Capture the cell that displays the provided text and extract its (x, y) central coordinate. 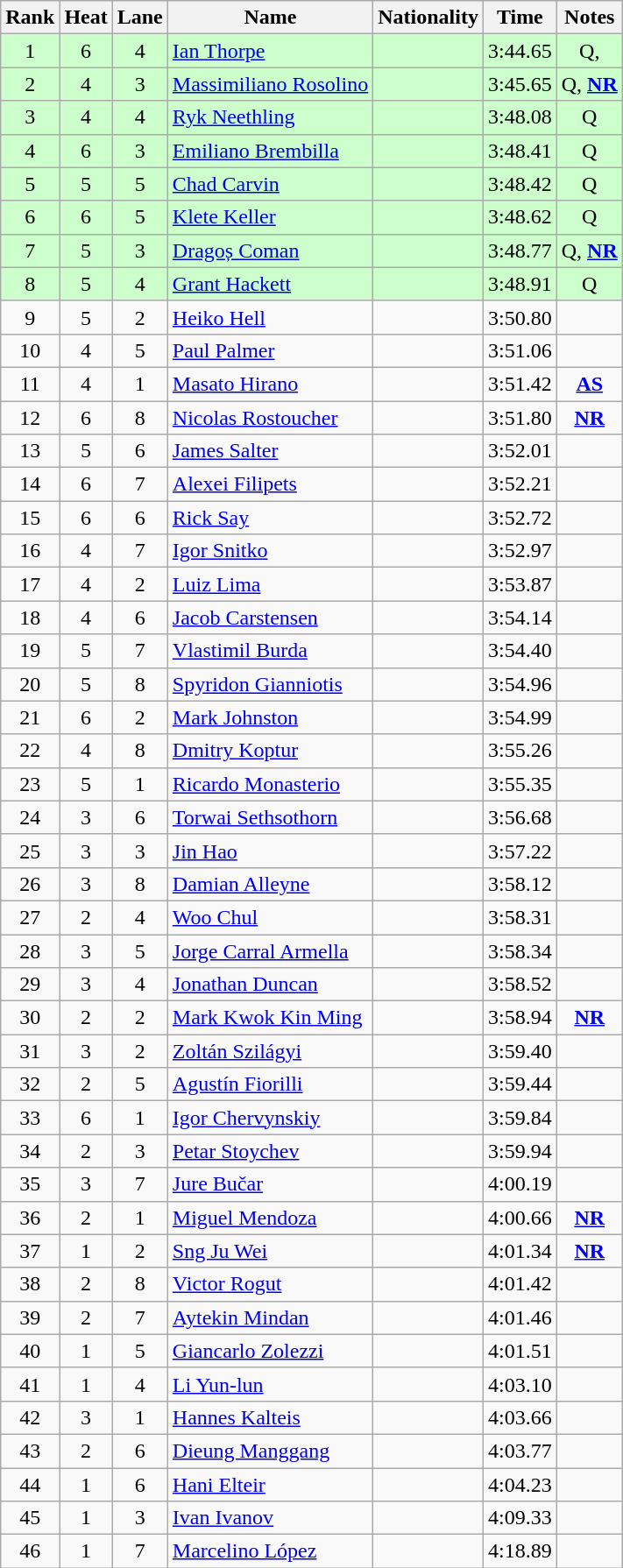
4:00.66 (520, 1218)
3:59.44 (520, 1084)
3:55.26 (520, 751)
Lane (140, 18)
4:03.66 (520, 1417)
3:50.80 (520, 317)
28 (30, 950)
Hannes Kalteis (270, 1417)
Dmitry Koptur (270, 751)
4:01.42 (520, 1284)
3:52.72 (520, 518)
3:56.68 (520, 817)
3:48.41 (520, 151)
3:53.87 (520, 584)
14 (30, 484)
3:58.31 (520, 917)
29 (30, 985)
Giancarlo Zolezzi (270, 1351)
Jorge Carral Armella (270, 950)
3:54.14 (520, 618)
3:48.91 (520, 284)
30 (30, 1018)
Ivan Ivanov (270, 1518)
Sng Ju Wei (270, 1251)
37 (30, 1251)
3:58.94 (520, 1018)
20 (30, 684)
38 (30, 1284)
11 (30, 384)
3:55.35 (520, 784)
3:54.96 (520, 684)
39 (30, 1317)
3:45.65 (520, 84)
3:48.42 (520, 184)
35 (30, 1184)
AS (589, 384)
Marcelino López (270, 1551)
Mark Johnston (270, 717)
Jin Hao (270, 851)
32 (30, 1084)
Zoltán Szilágyi (270, 1051)
James Salter (270, 451)
Victor Rogut (270, 1284)
3:59.84 (520, 1118)
Alexei Filipets (270, 484)
3:58.52 (520, 985)
3:52.97 (520, 551)
13 (30, 451)
43 (30, 1451)
Klete Keller (270, 217)
Masato Hirano (270, 384)
Spyridon Gianniotis (270, 684)
Luiz Lima (270, 584)
26 (30, 884)
Nationality (428, 18)
Jacob Carstensen (270, 618)
3:51.06 (520, 350)
22 (30, 751)
3:52.21 (520, 484)
Hani Elteir (270, 1485)
Nicolas Rostoucher (270, 418)
3:48.77 (520, 251)
46 (30, 1551)
Igor Chervynskiy (270, 1118)
Massimiliano Rosolino (270, 84)
24 (30, 817)
Vlastimil Burda (270, 651)
9 (30, 317)
Igor Snitko (270, 551)
41 (30, 1384)
Rank (30, 18)
25 (30, 851)
23 (30, 784)
Jure Bučar (270, 1184)
4:01.46 (520, 1317)
Agustín Fiorilli (270, 1084)
3:54.99 (520, 717)
36 (30, 1218)
3:52.01 (520, 451)
Li Yun-lun (270, 1384)
40 (30, 1351)
3:54.40 (520, 651)
45 (30, 1518)
3:59.40 (520, 1051)
15 (30, 518)
Aytekin Mindan (270, 1317)
Damian Alleyne (270, 884)
4:18.89 (520, 1551)
33 (30, 1118)
Name (270, 18)
18 (30, 618)
Dieung Manggang (270, 1451)
Rick Say (270, 518)
Q, (589, 51)
Petar Stoychev (270, 1151)
Paul Palmer (270, 350)
3:58.34 (520, 950)
4:03.77 (520, 1451)
3:51.42 (520, 384)
Notes (589, 18)
Ryk Neethling (270, 117)
Torwai Sethsothorn (270, 817)
Emiliano Brembilla (270, 151)
3:48.08 (520, 117)
Chad Carvin (270, 184)
Miguel Mendoza (270, 1218)
4:09.33 (520, 1518)
19 (30, 651)
3:57.22 (520, 851)
27 (30, 917)
Jonathan Duncan (270, 985)
3:44.65 (520, 51)
Heiko Hell (270, 317)
4:04.23 (520, 1485)
4:01.34 (520, 1251)
Heat (86, 18)
3:48.62 (520, 217)
10 (30, 350)
34 (30, 1151)
31 (30, 1051)
44 (30, 1485)
16 (30, 551)
4:00.19 (520, 1184)
4:01.51 (520, 1351)
42 (30, 1417)
Mark Kwok Kin Ming (270, 1018)
Ian Thorpe (270, 51)
4:03.10 (520, 1384)
3:51.80 (520, 418)
3:59.94 (520, 1151)
Grant Hackett (270, 284)
Woo Chul (270, 917)
Dragoș Coman (270, 251)
12 (30, 418)
Ricardo Monasterio (270, 784)
17 (30, 584)
21 (30, 717)
3:58.12 (520, 884)
Time (520, 18)
